Search for the cell housing the specified text and yield its (x, y) center coordinate. 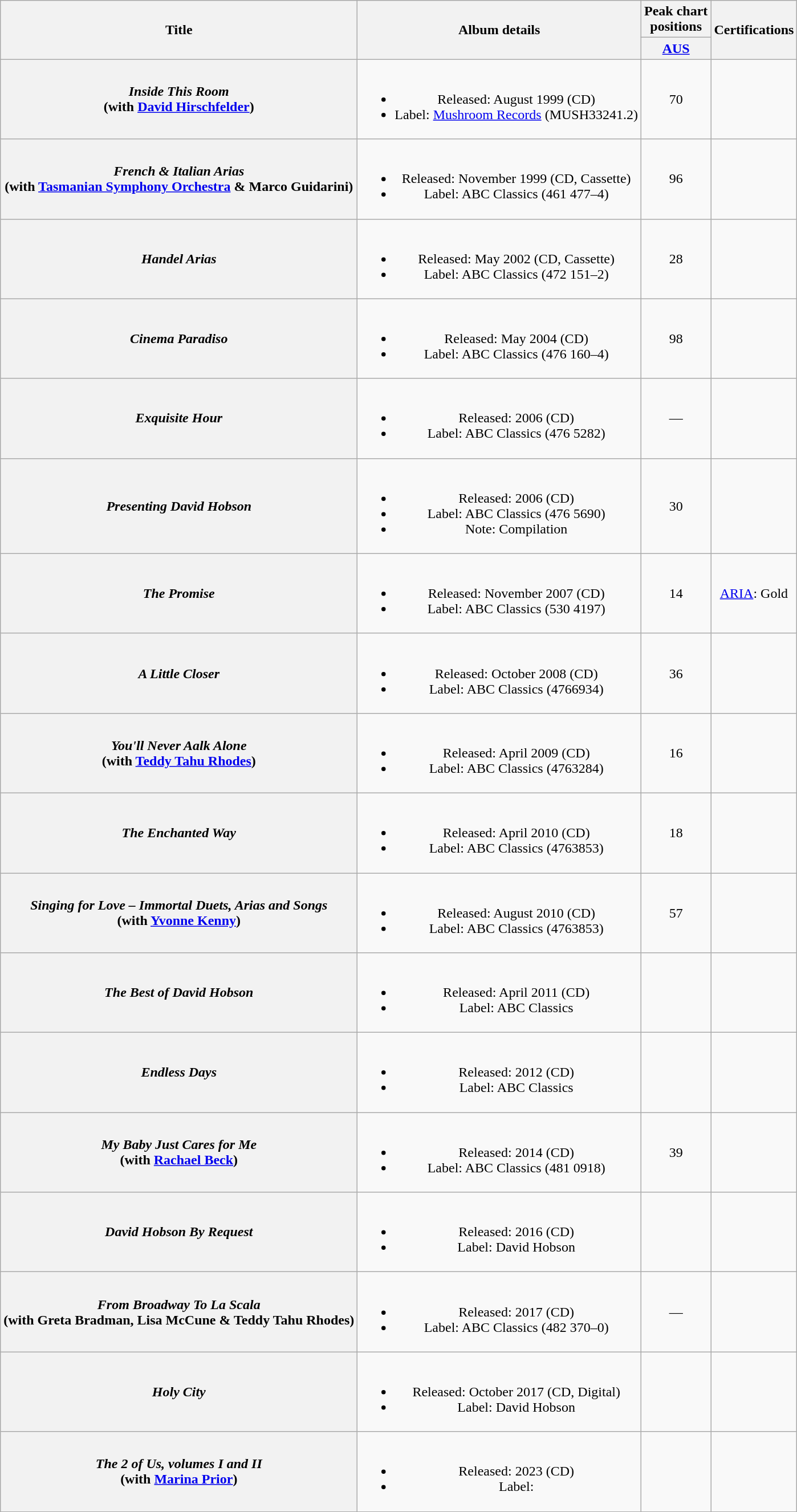
AUS (676, 48)
Peak chartpositions (676, 19)
Released: May 2004 (CD)Label: ABC Classics (476 160–4) (499, 339)
Presenting David Hobson (179, 506)
Released: August 1999 (CD)Label: Mushroom Records (MUSH33241.2) (499, 99)
Released: May 2002 (CD, Cassette)Label: ABC Classics (472 151–2) (499, 259)
98 (676, 339)
French & Italian Arias (with Tasmanian Symphony Orchestra & Marco Guidarini) (179, 179)
Holy City (179, 1392)
Endless Days (179, 1073)
39 (676, 1152)
Released: October 2008 (CD)Label: ABC Classics (4766934) (499, 673)
Released: 2023 (CD)Label: (499, 1472)
70 (676, 99)
Released: August 2010 (CD)Label: ABC Classics (4763853) (499, 913)
18 (676, 833)
Handel Arias (179, 259)
From Broadway To La Scala (with Greta Bradman, Lisa McCune & Teddy Tahu Rhodes) (179, 1312)
Released: October 2017 (CD, Digital)Label: David Hobson (499, 1392)
57 (676, 913)
Released: April 2011 (CD)Label: ABC Classics (499, 993)
Title (179, 30)
Released: 2006 (CD)Label: ABC Classics (476 5690)Note: Compilation (499, 506)
Released: November 1999 (CD, Cassette)Label: ABC Classics (461 477–4) (499, 179)
The Enchanted Way (179, 833)
My Baby Just Cares for Me (with Rachael Beck) (179, 1152)
Exquisite Hour (179, 418)
David Hobson By Request (179, 1232)
Certifications (754, 30)
Album details (499, 30)
Released: 2017 (CD)Label: ABC Classics (482 370–0) (499, 1312)
Released: 2006 (CD)Label: ABC Classics (476 5282) (499, 418)
Released: 2016 (CD)Label: David Hobson (499, 1232)
36 (676, 673)
ARIA: Gold (754, 593)
Inside This Room (with David Hirschfelder) (179, 99)
Released: 2014 (CD)Label: ABC Classics (481 0918) (499, 1152)
The Best of David Hobson (179, 993)
Released: April 2010 (CD)Label: ABC Classics (4763853) (499, 833)
Cinema Paradiso (179, 339)
28 (676, 259)
A Little Closer (179, 673)
Released: April 2009 (CD)Label: ABC Classics (4763284) (499, 753)
14 (676, 593)
30 (676, 506)
16 (676, 753)
Released: November 2007 (CD)Label: ABC Classics (530 4197) (499, 593)
The Promise (179, 593)
Singing for Love – Immortal Duets, Arias and Songs (with Yvonne Kenny) (179, 913)
You'll Never Aalk Alone (with Teddy Tahu Rhodes) (179, 753)
The 2 of Us, volumes I and II (with Marina Prior) (179, 1472)
Released: 2012 (CD)Label: ABC Classics (499, 1073)
96 (676, 179)
